For the text-containing cell, return its midpoint in [x, y] coordinate format. 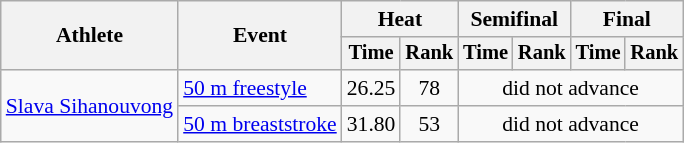
50 m freestyle [260, 88]
78 [429, 88]
Semifinal [514, 19]
Event [260, 36]
Athlete [90, 36]
31.80 [372, 124]
53 [429, 124]
50 m breaststroke [260, 124]
26.25 [372, 88]
Final [627, 19]
Heat [400, 19]
Slava Sihanouvong [90, 106]
